Provide the (x, y) coordinate of the cell's center where the given text is located.  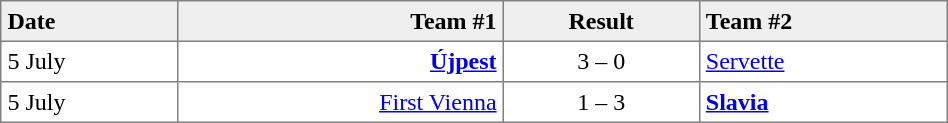
Date (90, 21)
Result (601, 21)
Slavia (823, 102)
Team #2 (823, 21)
Team #1 (340, 21)
Újpest (340, 61)
3 – 0 (601, 61)
1 – 3 (601, 102)
Servette (823, 61)
First Vienna (340, 102)
